For the text-containing cell, return its midpoint in (X, Y) coordinate format. 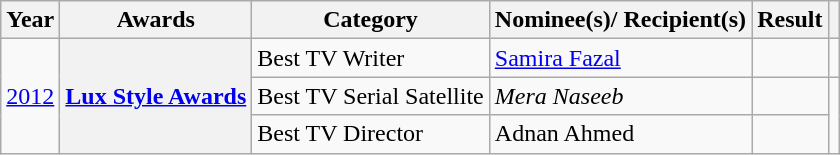
Result (790, 20)
2012 (30, 96)
Adnan Ahmed (620, 134)
Samira Fazal (620, 58)
Best TV Writer (370, 58)
Mera Naseeb (620, 96)
Nominee(s)/ Recipient(s) (620, 20)
Category (370, 20)
Year (30, 20)
Awards (156, 20)
Lux Style Awards (156, 96)
Best TV Serial Satellite (370, 96)
Best TV Director (370, 134)
